Find where the given text appears and provide that cell's center as [X, Y] coordinate. 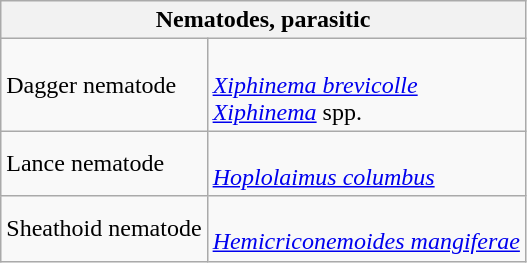
Xiphinema brevicolle Xiphinema spp. [366, 85]
Sheathoid nematode [104, 228]
Hoplolaimus columbus [366, 164]
Lance nematode [104, 164]
Dagger nematode [104, 85]
Hemicriconemoides mangiferae [366, 228]
Nematodes, parasitic [264, 20]
